Capture the cell that displays the provided text and extract its (X, Y) central coordinate. 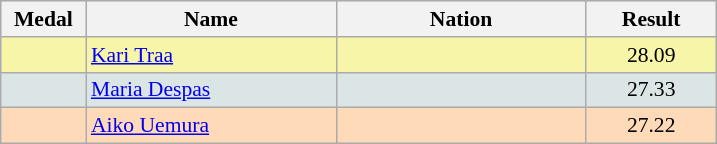
Nation (461, 19)
Maria Despas (211, 90)
Medal (44, 19)
Name (211, 19)
Kari Traa (211, 55)
28.09 (651, 55)
Aiko Uemura (211, 126)
27.33 (651, 90)
27.22 (651, 126)
Result (651, 19)
